Return (x, y) of the center of cell containing provided text 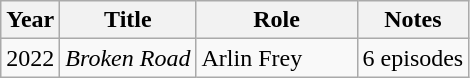
6 episodes (413, 58)
Arlin Frey (276, 58)
2022 (30, 58)
Year (30, 20)
Broken Road (128, 58)
Title (128, 20)
Role (276, 20)
Notes (413, 20)
